Scan for the cell matching the given text and deliver its (X, Y) coordinate at center. 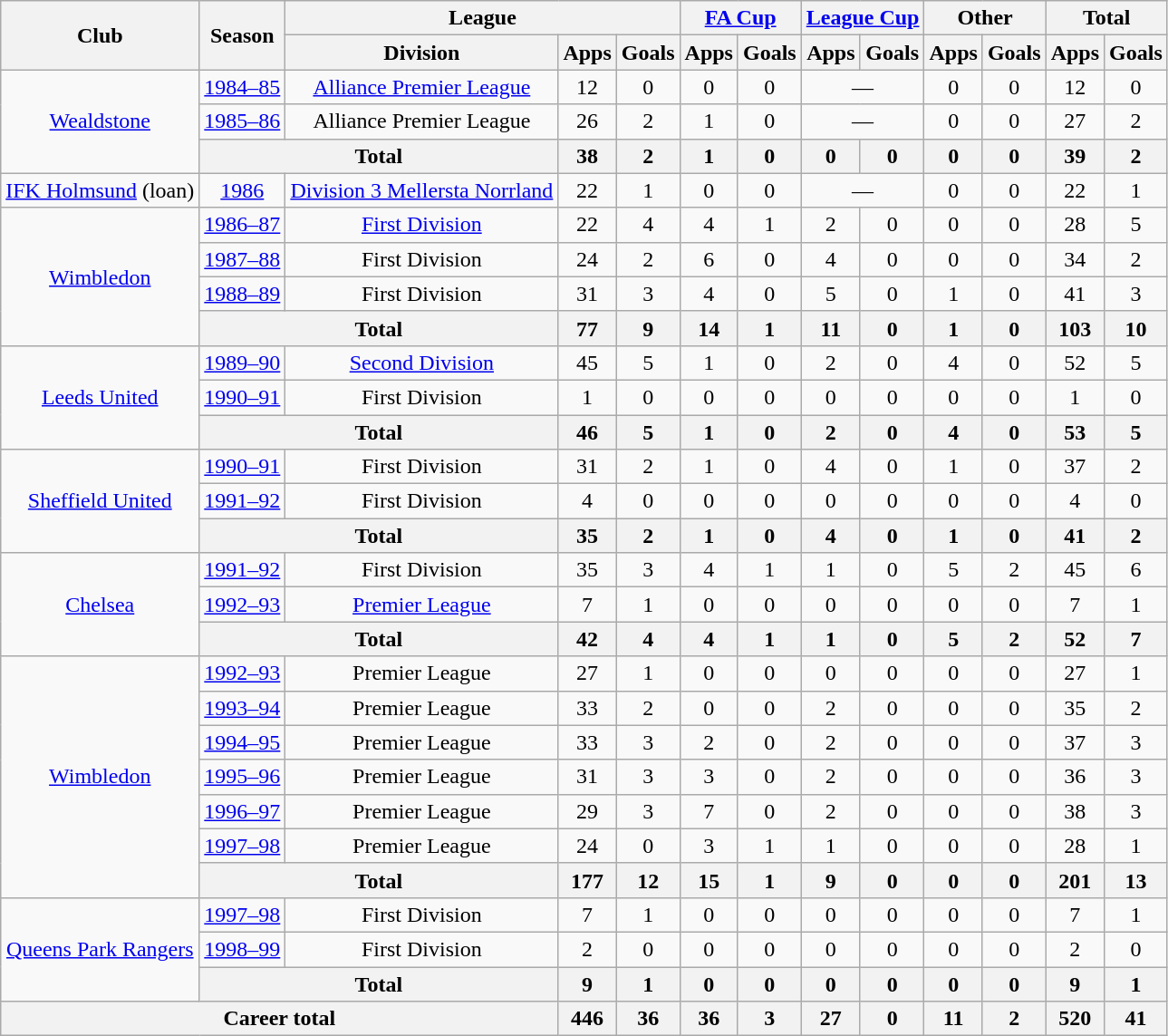
Chelsea (100, 605)
1998–99 (243, 949)
1989–90 (243, 363)
103 (1075, 328)
446 (587, 1019)
Season (243, 35)
15 (709, 880)
53 (1075, 432)
1988–89 (243, 294)
League Cup (863, 18)
Leeds United (100, 397)
1995–96 (243, 777)
FA Cup (740, 18)
Sheffield United (100, 501)
1984–85 (243, 87)
Division 3 Mellersta Norrland (422, 190)
46 (587, 432)
1987–88 (243, 259)
26 (587, 121)
29 (587, 811)
1993–94 (243, 708)
Queens Park Rangers (100, 949)
1994–95 (243, 742)
League (482, 18)
IFK Holmsund (loan) (100, 190)
10 (1136, 328)
1985–86 (243, 121)
34 (1075, 259)
1996–97 (243, 811)
Club (100, 35)
42 (587, 639)
13 (1136, 880)
Division (422, 53)
14 (709, 328)
Career total (279, 1019)
177 (587, 880)
Wealdstone (100, 121)
Second Division (422, 363)
Other (985, 18)
520 (1075, 1019)
77 (587, 328)
39 (1075, 156)
201 (1075, 880)
1986–87 (243, 225)
1986 (243, 190)
